Locate the cell with the specified text and output its (x, y) center coordinate. 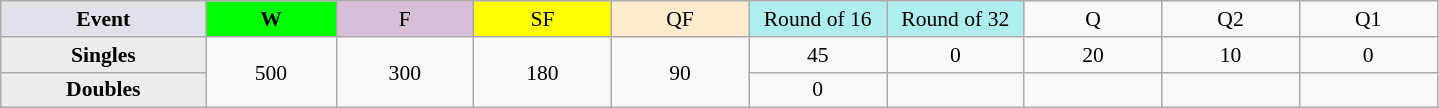
Q2 (1231, 19)
Doubles (104, 90)
Q (1093, 19)
10 (1231, 55)
180 (543, 72)
45 (818, 55)
Round of 16 (818, 19)
F (405, 19)
90 (680, 72)
Q1 (1368, 19)
Event (104, 19)
300 (405, 72)
QF (680, 19)
20 (1093, 55)
SF (543, 19)
Singles (104, 55)
Round of 32 (955, 19)
W (271, 19)
500 (271, 72)
